Identify which cell holds the provided text, then report its (X, Y) central coordinate. 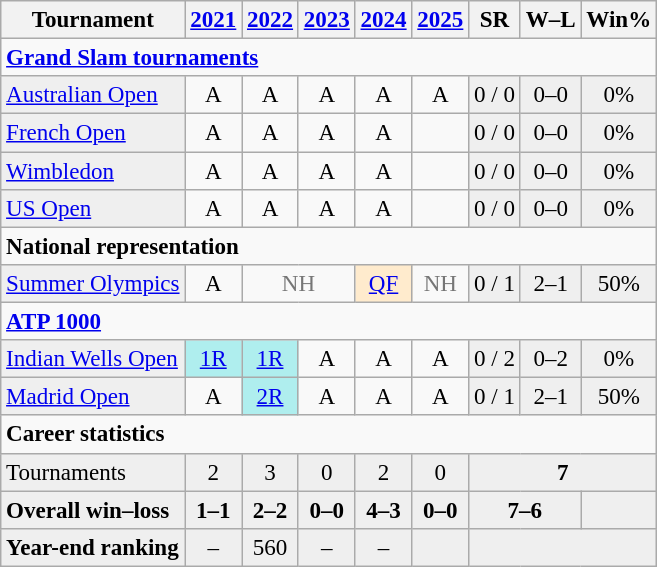
US Open (93, 209)
SR (495, 20)
Win% (619, 20)
7–6 (525, 510)
Indian Wells Open (93, 359)
2025 (440, 20)
0 / 2 (495, 359)
QF (384, 284)
0–2 (550, 359)
Year-end ranking (93, 548)
Tournaments (93, 472)
7 (563, 472)
560 (270, 548)
Overall win–loss (93, 510)
W–L (550, 20)
Australian Open (93, 95)
Grand Slam tournaments (329, 58)
2023 (326, 20)
2024 (384, 20)
National representation (329, 246)
French Open (93, 133)
3 (270, 472)
ATP 1000 (329, 322)
Career statistics (329, 435)
2–2 (270, 510)
1–1 (214, 510)
Madrid Open (93, 397)
Wimbledon (93, 171)
2022 (270, 20)
4–3 (384, 510)
Tournament (93, 20)
2021 (214, 20)
Summer Olympics (93, 284)
2R (270, 397)
